Output the [x, y] coordinate of the center of the cell containing the given text.  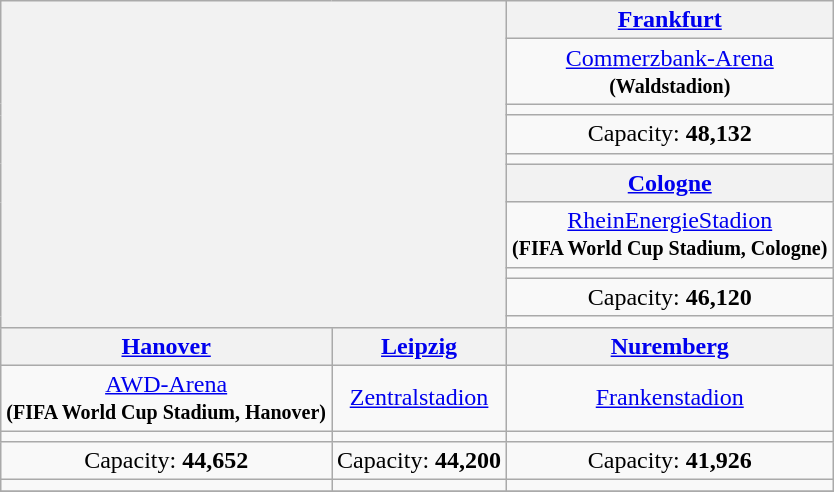
Capacity: 44,652 [166, 461]
Capacity: 48,132 [670, 134]
Frankenstadion [670, 398]
Hanover [166, 346]
Capacity: 41,926 [670, 461]
Nuremberg [670, 346]
Capacity: 46,120 [670, 297]
Leipzig [420, 346]
RheinEnergieStadion(FIFA World Cup Stadium, Cologne) [670, 234]
Frankfurt [670, 20]
Commerzbank-Arena(Waldstadion) [670, 72]
Capacity: 44,200 [420, 461]
Zentralstadion [420, 398]
AWD-Arena(FIFA World Cup Stadium, Hanover) [166, 398]
Cologne [670, 183]
